Capture the cell that displays the provided text and extract its (X, Y) central coordinate. 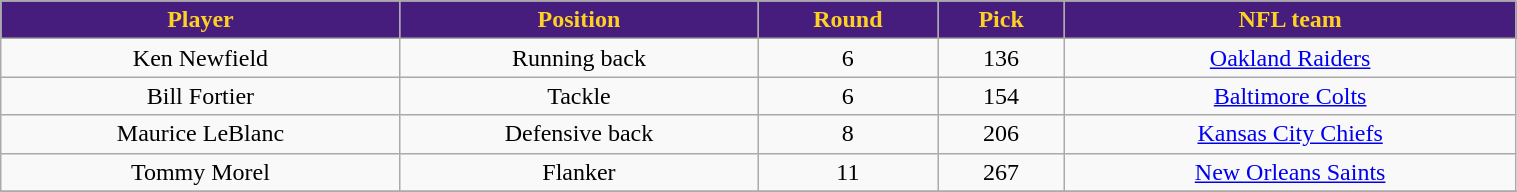
Maurice LeBlanc (200, 134)
206 (1001, 134)
154 (1001, 96)
Flanker (579, 172)
267 (1001, 172)
Player (200, 20)
136 (1001, 58)
Kansas City Chiefs (1290, 134)
Defensive back (579, 134)
11 (848, 172)
Ken Newfield (200, 58)
8 (848, 134)
Bill Fortier (200, 96)
Baltimore Colts (1290, 96)
NFL team (1290, 20)
New Orleans Saints (1290, 172)
Oakland Raiders (1290, 58)
Tommy Morel (200, 172)
Pick (1001, 20)
Tackle (579, 96)
Running back (579, 58)
Position (579, 20)
Round (848, 20)
